Provide the [X, Y] coordinate of the cell's center where the given text is located.  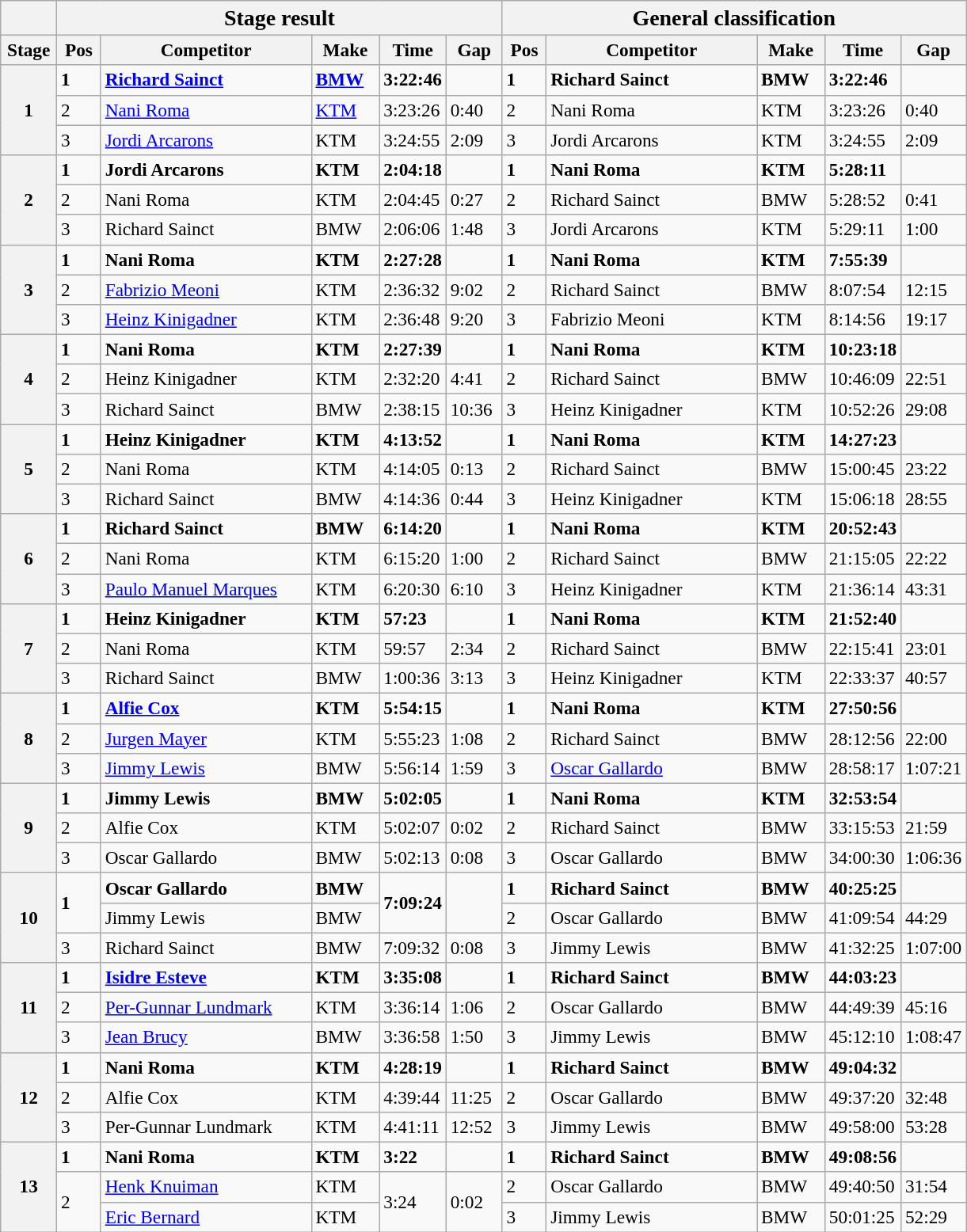
14:27:23 [862, 439]
4:41:11 [413, 1127]
7 [29, 648]
32:48 [934, 1097]
27:50:56 [862, 708]
33:15:53 [862, 827]
11 [29, 1007]
1:08:47 [934, 1037]
5:02:05 [413, 798]
8 [29, 738]
5:02:07 [413, 827]
1:00:36 [413, 678]
2:36:48 [413, 319]
2:38:15 [413, 409]
31:54 [934, 1187]
49:37:20 [862, 1097]
22:33:37 [862, 678]
4:14:36 [413, 499]
2:06:06 [413, 230]
2:27:39 [413, 349]
4:28:19 [413, 1067]
Isidre Esteve [206, 977]
6:14:20 [413, 529]
59:57 [413, 648]
45:12:10 [862, 1037]
0:44 [474, 499]
22:22 [934, 558]
Stage [29, 50]
22:15:41 [862, 648]
19:17 [934, 319]
53:28 [934, 1127]
4 [29, 378]
21:15:05 [862, 558]
5:29:11 [862, 230]
45:16 [934, 1007]
1:50 [474, 1037]
Henk Knuiman [206, 1187]
Eric Bernard [206, 1217]
9 [29, 828]
1:59 [474, 768]
10:52:26 [862, 409]
5 [29, 469]
4:39:44 [413, 1097]
15:06:18 [862, 499]
13 [29, 1186]
49:04:32 [862, 1067]
6:10 [474, 588]
2:32:20 [413, 379]
1:08 [474, 738]
1:48 [474, 230]
10 [29, 917]
10:46:09 [862, 379]
3:36:58 [413, 1037]
7:09:32 [413, 947]
Jean Brucy [206, 1037]
28:58:17 [862, 768]
28:12:56 [862, 738]
2:36:32 [413, 289]
10:23:18 [862, 349]
5:28:11 [862, 169]
2:34 [474, 648]
2:04:45 [413, 200]
21:52:40 [862, 618]
3:24 [413, 1202]
7:09:24 [413, 903]
10:36 [474, 409]
12 [29, 1097]
15:00:45 [862, 469]
1:06 [474, 1007]
8:14:56 [862, 319]
4:13:52 [413, 439]
9:02 [474, 289]
12:52 [474, 1127]
34:00:30 [862, 857]
1:06:36 [934, 857]
22:51 [934, 379]
41:32:25 [862, 947]
11:25 [474, 1097]
40:57 [934, 678]
49:40:50 [862, 1187]
Jurgen Mayer [206, 738]
8:07:54 [862, 289]
1:07:21 [934, 768]
5:56:14 [413, 768]
23:22 [934, 469]
21:59 [934, 827]
5:28:52 [862, 200]
5:55:23 [413, 738]
3:36:14 [413, 1007]
4:41 [474, 379]
50:01:25 [862, 1217]
44:03:23 [862, 977]
5:02:13 [413, 857]
Paulo Manuel Marques [206, 588]
3:22 [413, 1157]
5:54:15 [413, 708]
9:20 [474, 319]
40:25:25 [862, 888]
6:15:20 [413, 558]
Stage result [280, 17]
43:31 [934, 588]
32:53:54 [862, 798]
3:35:08 [413, 977]
7:55:39 [862, 260]
22:00 [934, 738]
28:55 [934, 499]
2:27:28 [413, 260]
57:23 [413, 618]
2:04:18 [413, 169]
44:29 [934, 918]
0:13 [474, 469]
General classification [733, 17]
4:14:05 [413, 469]
29:08 [934, 409]
23:01 [934, 648]
49:58:00 [862, 1127]
44:49:39 [862, 1007]
12:15 [934, 289]
49:08:56 [862, 1157]
0:41 [934, 200]
41:09:54 [862, 918]
20:52:43 [862, 529]
3:13 [474, 678]
0:27 [474, 200]
21:36:14 [862, 588]
6 [29, 559]
6:20:30 [413, 588]
1:07:00 [934, 947]
52:29 [934, 1217]
